Search for the cell housing the specified text and yield its [X, Y] center coordinate. 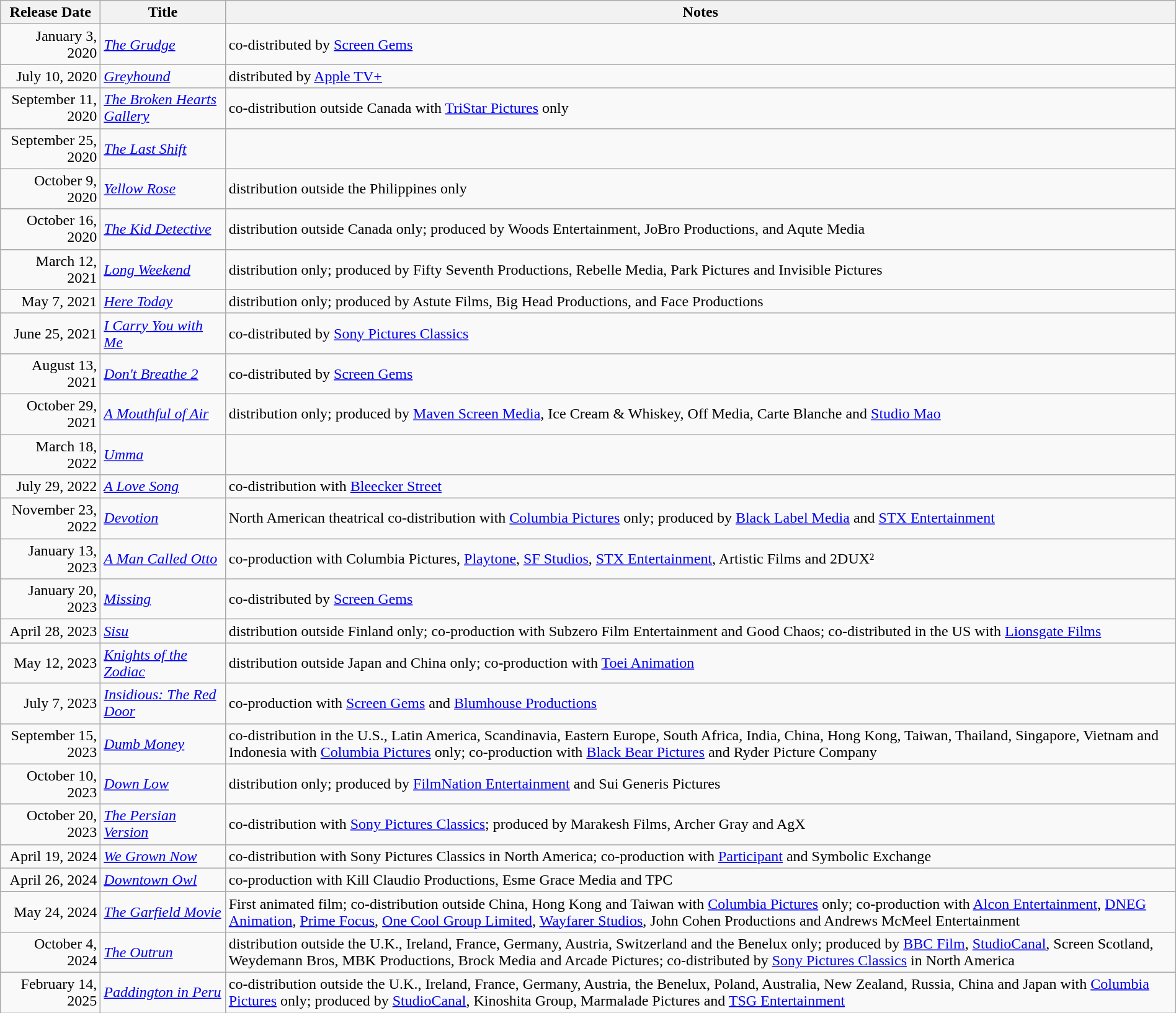
September 15, 2023 [51, 744]
A Man Called Otto [163, 559]
January 20, 2023 [51, 599]
Devotion [163, 518]
The Persian Version [163, 825]
Dumb Money [163, 744]
Knights of the Zodiac [163, 663]
The Broken Hearts Gallery [163, 108]
Release Date [51, 12]
January 13, 2023 [51, 559]
distribution only; produced by Fifty Seventh Productions, Rebelle Media, Park Pictures and Invisible Pictures [700, 269]
co-distribution with Bleecker Street [700, 487]
January 3, 2020 [51, 45]
Insidious: The Red Door [163, 703]
October 20, 2023 [51, 825]
co-distribution with Sony Pictures Classics in North America; co-production with Participant and Symbolic Exchange [700, 856]
September 11, 2020 [51, 108]
Here Today [163, 301]
October 10, 2023 [51, 784]
co-production with Screen Gems and Blumhouse Productions [700, 703]
June 25, 2021 [51, 334]
February 14, 2025 [51, 992]
Downtown Owl [163, 880]
A Love Song [163, 487]
March 18, 2022 [51, 454]
distribution outside Japan and China only; co-production with Toei Animation [700, 663]
Title [163, 12]
September 25, 2020 [51, 149]
co-production with Kill Claudio Productions, Esme Grace Media and TPC [700, 880]
We Grown Now [163, 856]
co-distributed by Sony Pictures Classics [700, 334]
The Kid Detective [163, 229]
April 28, 2023 [51, 631]
April 26, 2024 [51, 880]
May 12, 2023 [51, 663]
Notes [700, 12]
co-distribution with Sony Pictures Classics; produced by Marakesh Films, Archer Gray and AgX [700, 825]
distribution outside Finland only; co-production with Subzero Film Entertainment and Good Chaos; co-distributed in the US with Lionsgate Films [700, 631]
distribution only; produced by Astute Films, Big Head Productions, and Face Productions [700, 301]
The Outrun [163, 952]
April 19, 2024 [51, 856]
August 13, 2021 [51, 373]
Sisu [163, 631]
May 7, 2021 [51, 301]
October 4, 2024 [51, 952]
Missing [163, 599]
October 16, 2020 [51, 229]
Greyhound [163, 76]
distribution only; produced by FilmNation Entertainment and Sui Generis Pictures [700, 784]
A Mouthful of Air [163, 414]
July 7, 2023 [51, 703]
The Garfield Movie [163, 911]
Paddington in Peru [163, 992]
October 9, 2020 [51, 188]
October 29, 2021 [51, 414]
The Grudge [163, 45]
Yellow Rose [163, 188]
The Last Shift [163, 149]
co-distribution outside Canada with TriStar Pictures only [700, 108]
distribution outside Canada only; produced by Woods Entertainment, JoBro Productions, and Aqute Media [700, 229]
May 24, 2024 [51, 911]
Umma [163, 454]
co-production with Columbia Pictures, Playtone, SF Studios, STX Entertainment, Artistic Films and 2DUX² [700, 559]
July 29, 2022 [51, 487]
Don't Breathe 2 [163, 373]
distributed by Apple TV+ [700, 76]
distribution outside the Philippines only [700, 188]
November 23, 2022 [51, 518]
March 12, 2021 [51, 269]
North American theatrical co-distribution with Columbia Pictures only; produced by Black Label Media and STX Entertainment [700, 518]
July 10, 2020 [51, 76]
I Carry You with Me [163, 334]
Down Low [163, 784]
distribution only; produced by Maven Screen Media, Ice Cream & Whiskey, Off Media, Carte Blanche and Studio Mao [700, 414]
Long Weekend [163, 269]
